Output the (X, Y) coordinate of the center of the cell containing the given text.  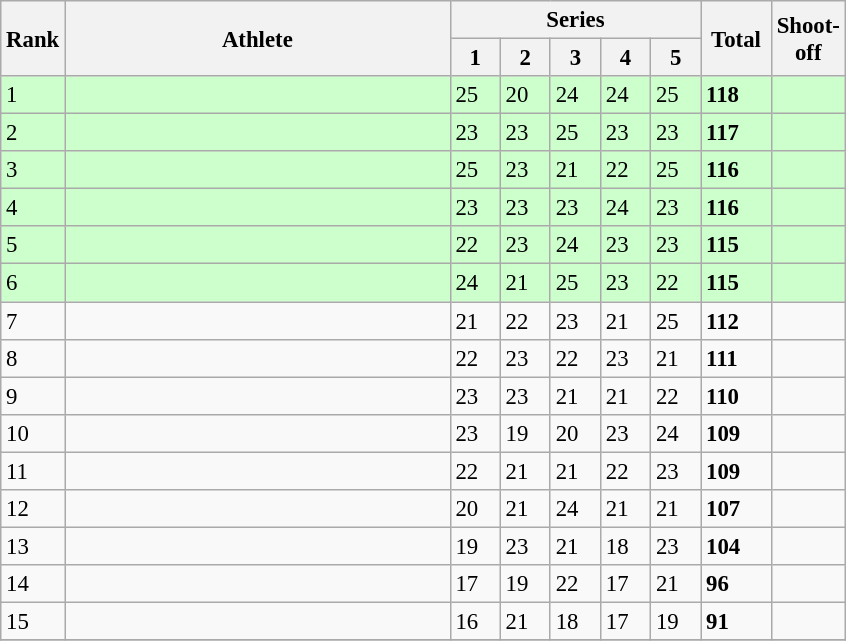
Rank (33, 38)
16 (475, 621)
Shoot-off (808, 38)
107 (736, 509)
111 (736, 358)
11 (33, 471)
8 (33, 358)
112 (736, 321)
7 (33, 321)
Athlete (258, 38)
14 (33, 584)
10 (33, 433)
104 (736, 546)
12 (33, 509)
117 (736, 133)
110 (736, 396)
15 (33, 621)
96 (736, 584)
Series (576, 20)
118 (736, 95)
6 (33, 283)
9 (33, 396)
13 (33, 546)
91 (736, 621)
Total (736, 38)
